Search for the cell housing the specified text and yield its (X, Y) center coordinate. 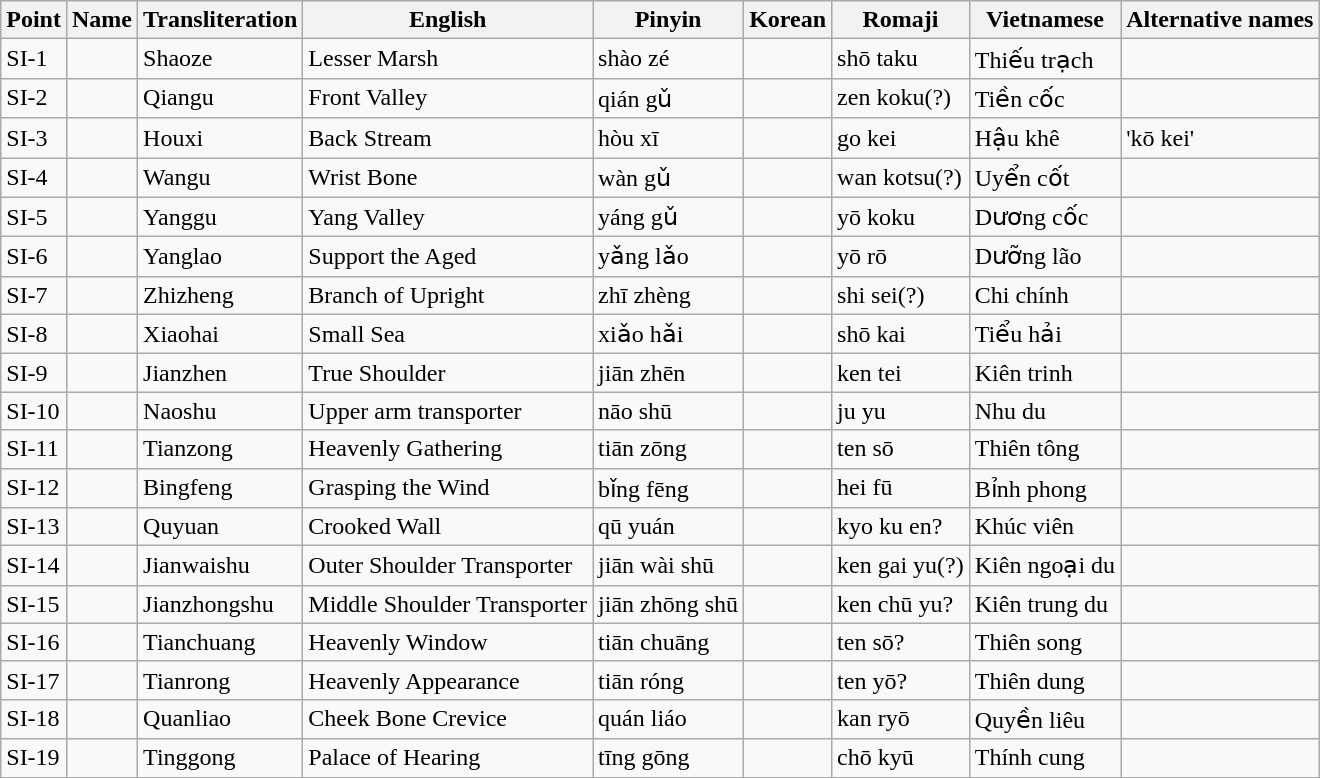
go kei (901, 138)
Korean (788, 20)
Tinggong (220, 758)
quán liáo (668, 719)
SI-12 (34, 488)
Khúc viên (1044, 527)
Heavenly Window (448, 642)
kyo ku en? (901, 527)
Heavenly Gathering (448, 449)
SI-3 (34, 138)
jiān zhēn (668, 373)
Tianchuang (220, 642)
Nhu du (1044, 411)
Support the Aged (448, 257)
jiān wài shū (668, 566)
Name (102, 20)
shi sei(?) (901, 295)
tiān chuāng (668, 642)
Front Valley (448, 98)
Crooked Wall (448, 527)
SI-8 (34, 334)
SI-15 (34, 604)
Thiên tông (1044, 449)
Houxi (220, 138)
ken tei (901, 373)
Thiên dung (1044, 680)
Heavenly Appearance (448, 680)
Upper arm transporter (448, 411)
wan kotsu(?) (901, 178)
SI-13 (34, 527)
Yanglao (220, 257)
Bingfeng (220, 488)
Tiểu hải (1044, 334)
ken chū yu? (901, 604)
ten sō (901, 449)
Dương cốc (1044, 217)
Pinyin (668, 20)
Romaji (901, 20)
Thính cung (1044, 758)
Kiên trinh (1044, 373)
SI-14 (34, 566)
Jianzhen (220, 373)
Yang Valley (448, 217)
tiān róng (668, 680)
SI-1 (34, 59)
Outer Shoulder Transporter (448, 566)
Vietnamese (1044, 20)
Bỉnh phong (1044, 488)
Point (34, 20)
SI-9 (34, 373)
tiān zōng (668, 449)
Quyền liêu (1044, 719)
SI-2 (34, 98)
xiǎo hǎi (668, 334)
Quanliao (220, 719)
yǎng lǎo (668, 257)
shō taku (901, 59)
SI-16 (34, 642)
Grasping the Wind (448, 488)
SI-17 (34, 680)
yō koku (901, 217)
Back Stream (448, 138)
Jianwaishu (220, 566)
tīng gōng (668, 758)
yō rō (901, 257)
Kiên ngoại du (1044, 566)
Thiếu trạch (1044, 59)
jiān zhōng shū (668, 604)
nāo shū (668, 411)
Lesser Marsh (448, 59)
ten sō? (901, 642)
Wrist Bone (448, 178)
chō kyū (901, 758)
Tianzong (220, 449)
Wangu (220, 178)
Hậu khê (1044, 138)
SI-19 (34, 758)
Yanggu (220, 217)
SI-4 (34, 178)
Branch of Upright (448, 295)
Chi chính (1044, 295)
Alternative names (1220, 20)
Tiền cốc (1044, 98)
bǐng fēng (668, 488)
Jianzhongshu (220, 604)
yáng gǔ (668, 217)
English (448, 20)
hei fū (901, 488)
shào zé (668, 59)
Thiên song (1044, 642)
qū yuán (668, 527)
shō kai (901, 334)
Cheek Bone Crevice (448, 719)
Tianrong (220, 680)
Dưỡng lão (1044, 257)
hòu xī (668, 138)
SI-5 (34, 217)
SI-6 (34, 257)
ju yu (901, 411)
wàn gǔ (668, 178)
zhī zhèng (668, 295)
Naoshu (220, 411)
Small Sea (448, 334)
Xiaohai (220, 334)
Zhizheng (220, 295)
kan ryō (901, 719)
'kō kei' (1220, 138)
True Shoulder (448, 373)
Qiangu (220, 98)
Quyuan (220, 527)
Shaoze (220, 59)
SI-18 (34, 719)
Uyển cốt (1044, 178)
Middle Shoulder Transporter (448, 604)
ten yō? (901, 680)
SI-11 (34, 449)
Kiên trung du (1044, 604)
zen koku(?) (901, 98)
ken gai yu(?) (901, 566)
SI-10 (34, 411)
SI-7 (34, 295)
qián gǔ (668, 98)
Transliteration (220, 20)
Palace of Hearing (448, 758)
